From the cell containing the given text, extract its center point as (X, Y) coordinate. 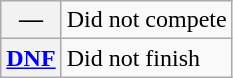
DNF (31, 58)
Did not compete (146, 20)
Did not finish (146, 58)
— (31, 20)
